Identify which cell holds the provided text, then report its [X, Y] central coordinate. 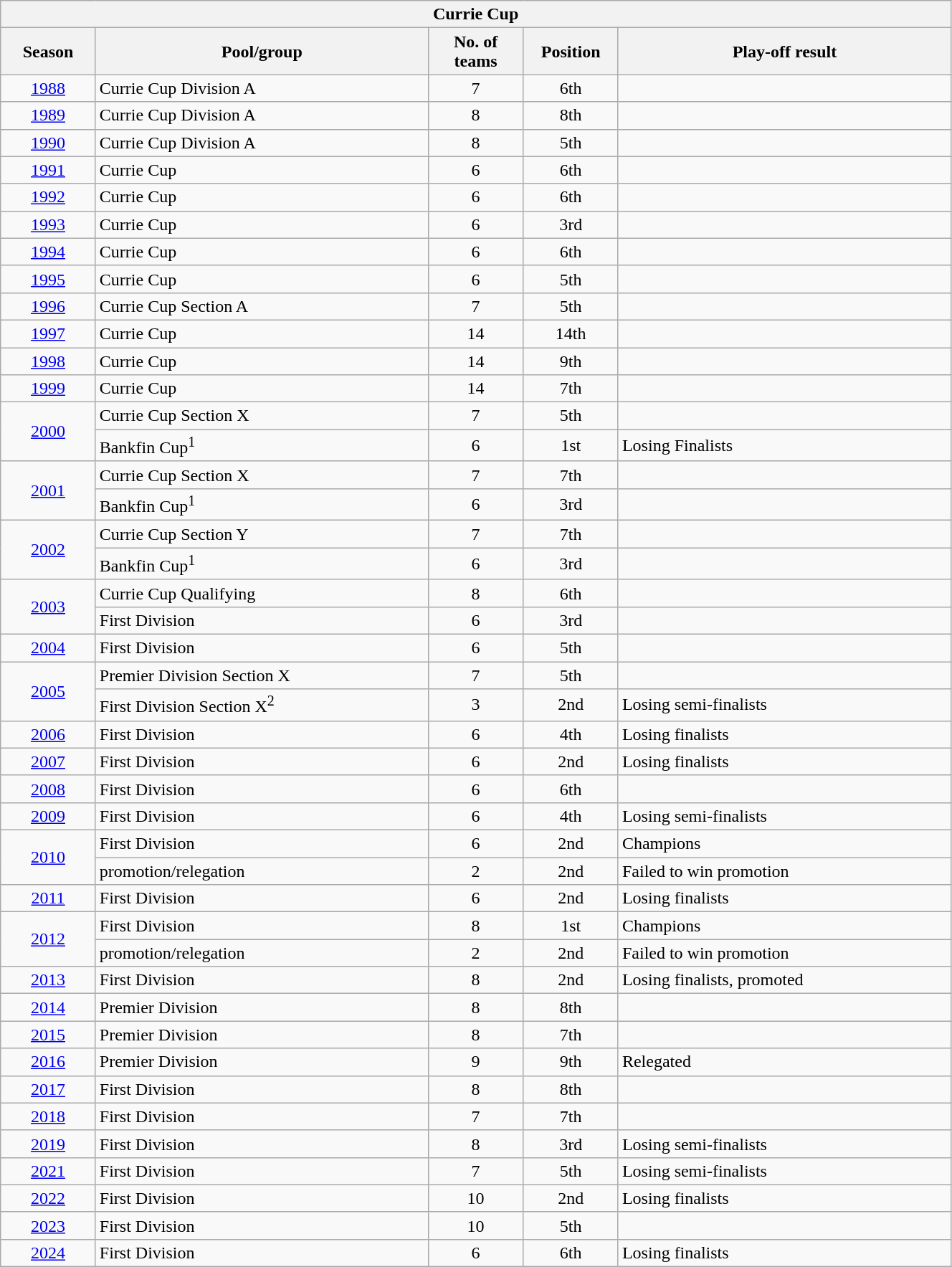
2009 [49, 816]
Season [49, 52]
2012 [49, 939]
1998 [49, 361]
1988 [49, 88]
1990 [49, 143]
9 [476, 1062]
Relegated [784, 1062]
2024 [49, 1253]
Position [571, 52]
No. of teams [476, 52]
2001 [49, 490]
First Division Section X2 [262, 706]
2010 [49, 858]
2018 [49, 1116]
2007 [49, 761]
2014 [49, 1007]
Currie Cup Section Y [262, 534]
2016 [49, 1062]
1995 [49, 279]
Losing Finalists [784, 446]
1989 [49, 115]
2004 [49, 648]
2019 [49, 1144]
Premier Division Section X [262, 675]
1996 [49, 306]
1993 [49, 224]
2023 [49, 1225]
2021 [49, 1171]
1994 [49, 252]
1999 [49, 389]
Currie Cup Section A [262, 306]
2000 [49, 432]
Losing finalists, promoted [784, 980]
1997 [49, 333]
2003 [49, 607]
14th [571, 333]
2006 [49, 734]
2022 [49, 1198]
1991 [49, 170]
2015 [49, 1035]
Play-off result [784, 52]
Currie Cup Qualifying [262, 593]
Pool/group [262, 52]
2017 [49, 1089]
2008 [49, 789]
2013 [49, 980]
2005 [49, 691]
1992 [49, 197]
2011 [49, 898]
3 [476, 706]
2002 [49, 551]
